Scan for the cell matching the given text and deliver its (X, Y) coordinate at center. 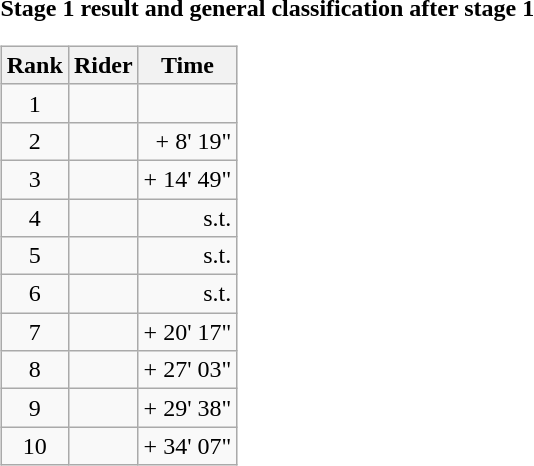
7 (34, 332)
+ 20' 17" (188, 332)
Time (188, 65)
+ 14' 49" (188, 179)
5 (34, 256)
+ 8' 19" (188, 141)
9 (34, 408)
8 (34, 370)
2 (34, 141)
+ 27' 03" (188, 370)
+ 34' 07" (188, 446)
4 (34, 217)
6 (34, 294)
3 (34, 179)
Rider (103, 65)
10 (34, 446)
Rank (34, 65)
1 (34, 103)
+ 29' 38" (188, 408)
